Capture the cell that displays the provided text and extract its [X, Y] central coordinate. 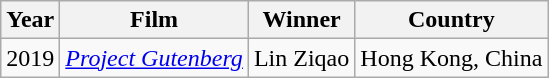
Film [154, 20]
Year [30, 20]
Country [452, 20]
Project Gutenberg [154, 58]
Hong Kong, China [452, 58]
Winner [301, 20]
2019 [30, 58]
Lin Ziqao [301, 58]
